For the text-containing cell, return its midpoint in (X, Y) coordinate format. 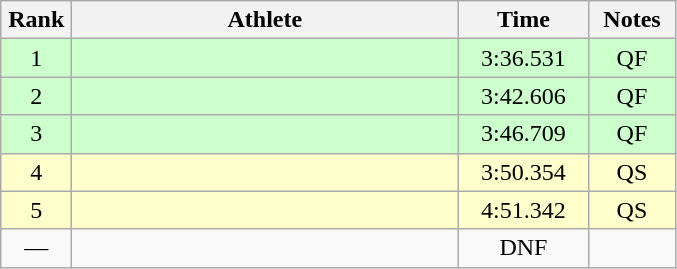
Notes (632, 20)
Time (524, 20)
— (36, 248)
4 (36, 172)
1 (36, 58)
2 (36, 96)
5 (36, 210)
DNF (524, 248)
3:46.709 (524, 134)
Athlete (265, 20)
4:51.342 (524, 210)
3:36.531 (524, 58)
3:42.606 (524, 96)
3:50.354 (524, 172)
3 (36, 134)
Rank (36, 20)
